For the text-containing cell, return its midpoint in [x, y] coordinate format. 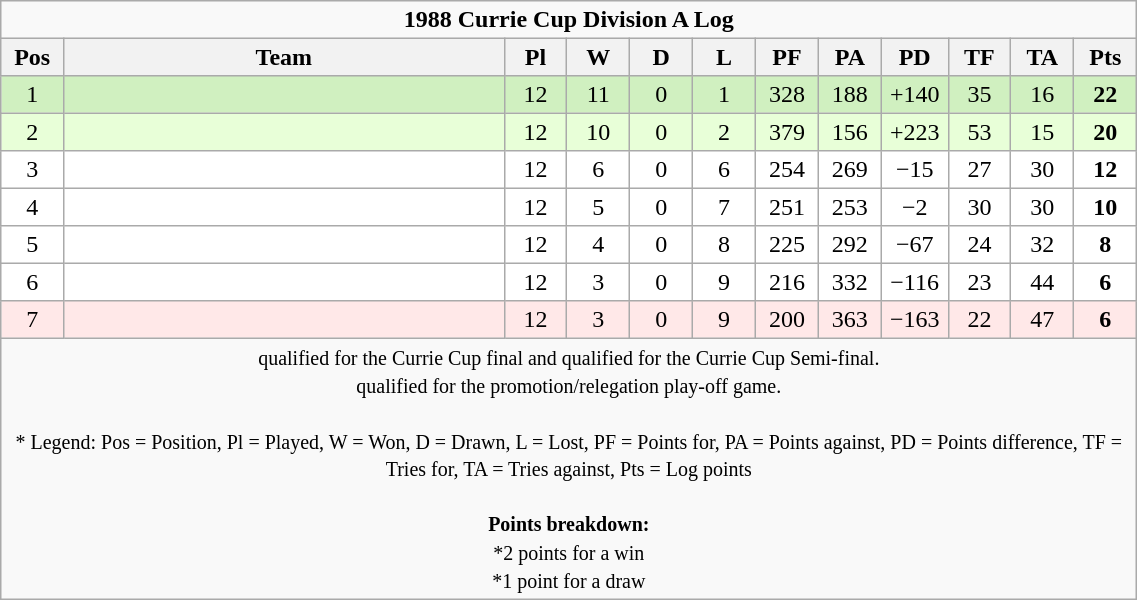
269 [850, 170]
Pos [32, 56]
+140 [914, 94]
32 [1042, 244]
216 [788, 282]
−2 [914, 206]
53 [980, 132]
47 [1042, 318]
253 [850, 206]
16 [1042, 94]
15 [1042, 132]
292 [850, 244]
200 [788, 318]
Team [284, 56]
+223 [914, 132]
TF [980, 56]
27 [980, 170]
D [662, 56]
Pl [536, 56]
254 [788, 170]
−15 [914, 170]
−163 [914, 318]
PA [850, 56]
11 [598, 94]
328 [788, 94]
363 [850, 318]
Pts [1106, 56]
W [598, 56]
156 [850, 132]
379 [788, 132]
20 [1106, 132]
1988 Currie Cup Division A Log [569, 20]
332 [850, 282]
L [724, 56]
35 [980, 94]
PD [914, 56]
−116 [914, 282]
188 [850, 94]
TA [1042, 56]
PF [788, 56]
23 [980, 282]
44 [1042, 282]
225 [788, 244]
251 [788, 206]
−67 [914, 244]
24 [980, 244]
